Scan for the cell matching the given text and deliver its (x, y) coordinate at center. 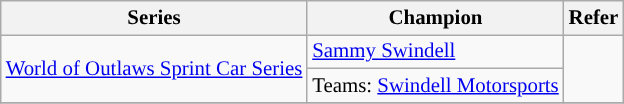
Teams: Swindell Motorsports (435, 85)
Series (154, 18)
World of Outlaws Sprint Car Series (154, 68)
Sammy Swindell (435, 51)
Champion (435, 18)
Refer (594, 18)
